Scan for the cell matching the given text and deliver its [x, y] coordinate at center. 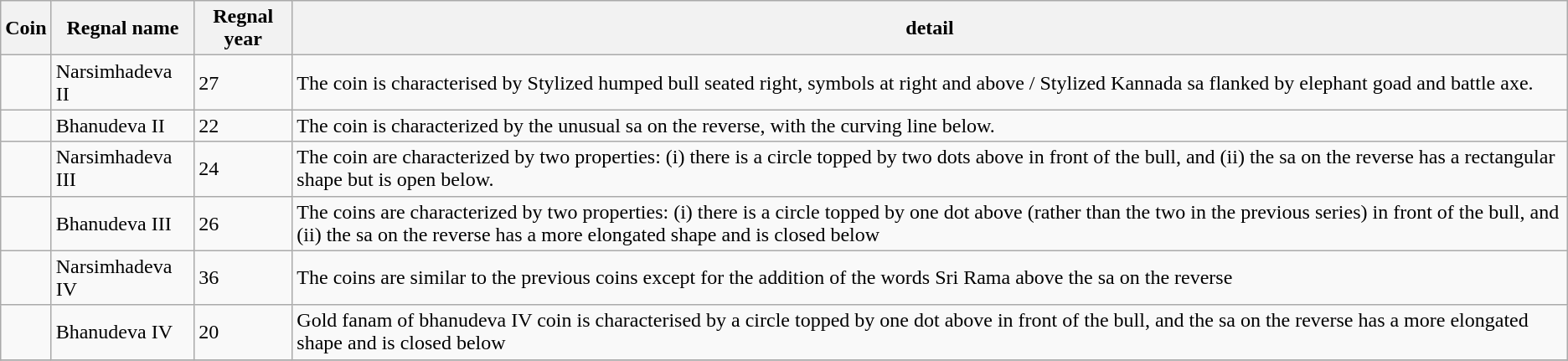
Bhanudeva IV [122, 332]
Bhanudeva III [122, 223]
Regnal name [122, 28]
26 [243, 223]
The coin is characterized by the unusual sa on the reverse, with the curving line below. [930, 126]
detail [930, 28]
Narsimhadeva III [122, 169]
The coins are similar to the previous coins except for the addition of the words Sri Rama above the sa on the reverse [930, 278]
Regnal year [243, 28]
Bhanudeva II [122, 126]
Narsimhadeva II [122, 82]
24 [243, 169]
22 [243, 126]
Coin [26, 28]
27 [243, 82]
36 [243, 278]
Narsimhadeva IV [122, 278]
20 [243, 332]
